Locate the cell with the specified text and output its [x, y] center coordinate. 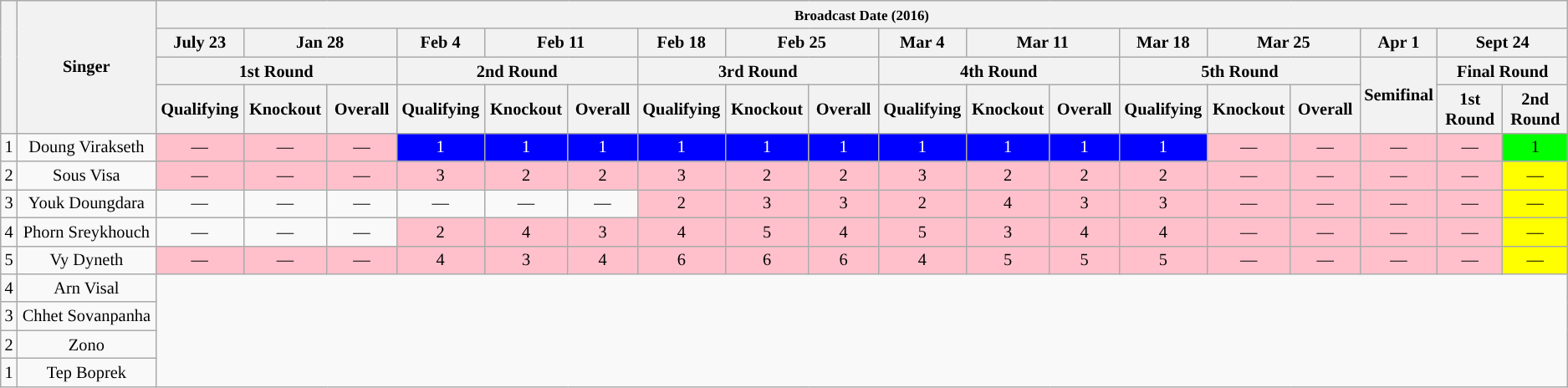
Sept 24 [1503, 43]
Zono [87, 345]
Mar 18 [1162, 43]
Tep Boprek [87, 372]
Feb 25 [801, 43]
Mar 4 [922, 43]
Feb 18 [681, 43]
Singer [87, 67]
Apr 1 [1398, 43]
Broadcast Date (2016) [861, 14]
4th Round [999, 71]
Sous Visa [87, 176]
3rd Round [758, 71]
Vy Dyneth [87, 260]
Feb 11 [560, 43]
Mar 11 [1042, 43]
Final Round [1503, 71]
Youk Doungdara [87, 203]
July 23 [199, 43]
Mar 25 [1283, 43]
Semifinal [1398, 95]
Feb 4 [440, 43]
Phorn Sreykhouch [87, 232]
Arn Visal [87, 288]
Chhet Sovanpanha [87, 316]
5th Round [1239, 71]
Doung Virakseth [87, 147]
Jan 28 [319, 43]
